Search for the cell housing the specified text and yield its [X, Y] center coordinate. 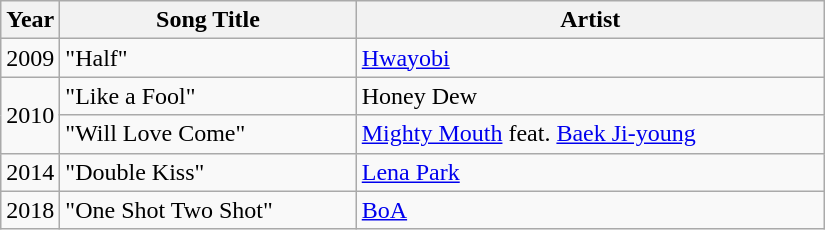
Lena Park [590, 172]
2018 [30, 210]
Mighty Mouth feat. Baek Ji-young [590, 134]
"Half" [208, 58]
"Will Love Come" [208, 134]
Hwayobi [590, 58]
"One Shot Two Shot" [208, 210]
"Like a Fool" [208, 96]
Year [30, 20]
Song Title [208, 20]
2009 [30, 58]
2010 [30, 115]
BoA [590, 210]
2014 [30, 172]
"Double Kiss" [208, 172]
Artist [590, 20]
Honey Dew [590, 96]
